For the text-containing cell, return its midpoint in (X, Y) coordinate format. 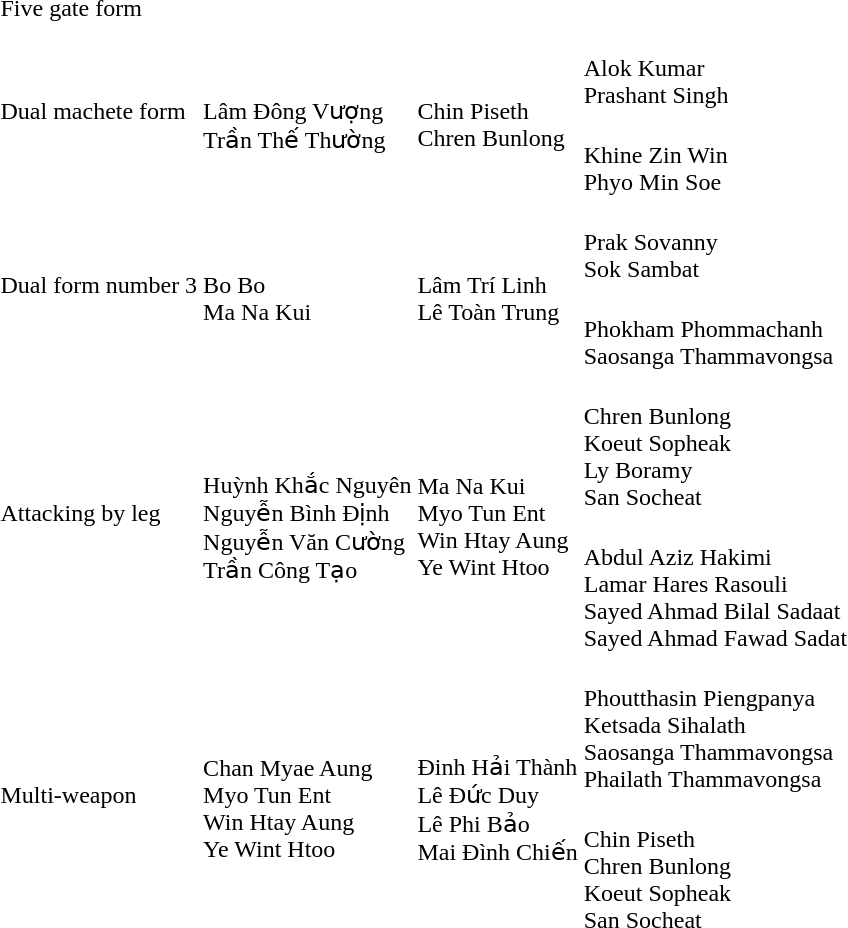
Lâm Trí LinhLê Toàn Trung (498, 286)
Chin PisethChren Bunlong (498, 112)
Bo BoMa Na Kui (308, 286)
Chren BunlongKoeut SopheakLy BoramySan Socheat (715, 443)
Prak SovannySok Sambat (715, 242)
Khine Zin WinPhyo Min Soe (715, 155)
Phoutthasin PiengpanyaKetsada SihalathSaosanga ThammavongsaPhailath Thammavongsa (715, 725)
Abdul Aziz HakimiLamar Hares RasouliSayed Ahmad Bilal SadaatSayed Ahmad Fawad Sadat (715, 584)
Alok KumarPrashant Singh (715, 68)
Phokham PhommachanhSaosanga Thammavongsa (715, 329)
Ma Na KuiMyo Tun EntWin Htay AungYe Wint Htoo (498, 514)
Lâm Đông VượngTrần Thế Thường (308, 112)
Huỳnh Khắc NguyênNguyễn Bình ĐịnhNguyễn Văn CườngTrần Công Tạo (308, 514)
